Capture the cell that displays the provided text and extract its [X, Y] central coordinate. 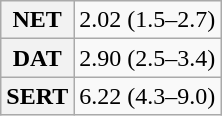
NET [38, 20]
6.22 (4.3–9.0) [148, 96]
2.90 (2.5–3.4) [148, 58]
2.02 (1.5–2.7) [148, 20]
DAT [38, 58]
SERT [38, 96]
